Capture the cell that displays the provided text and extract its (x, y) central coordinate. 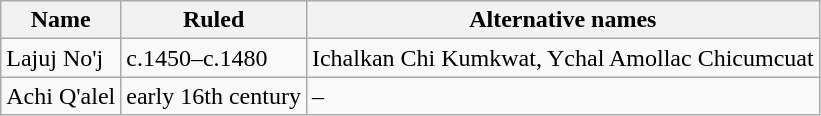
Name (61, 20)
c.1450–c.1480 (214, 58)
Ruled (214, 20)
– (562, 96)
Alternative names (562, 20)
Lajuj No'j (61, 58)
Ichalkan Chi Kumkwat, Ychal Amollac Chicumcuat (562, 58)
early 16th century (214, 96)
Achi Q'alel (61, 96)
